Capture the cell that displays the provided text and extract its [X, Y] central coordinate. 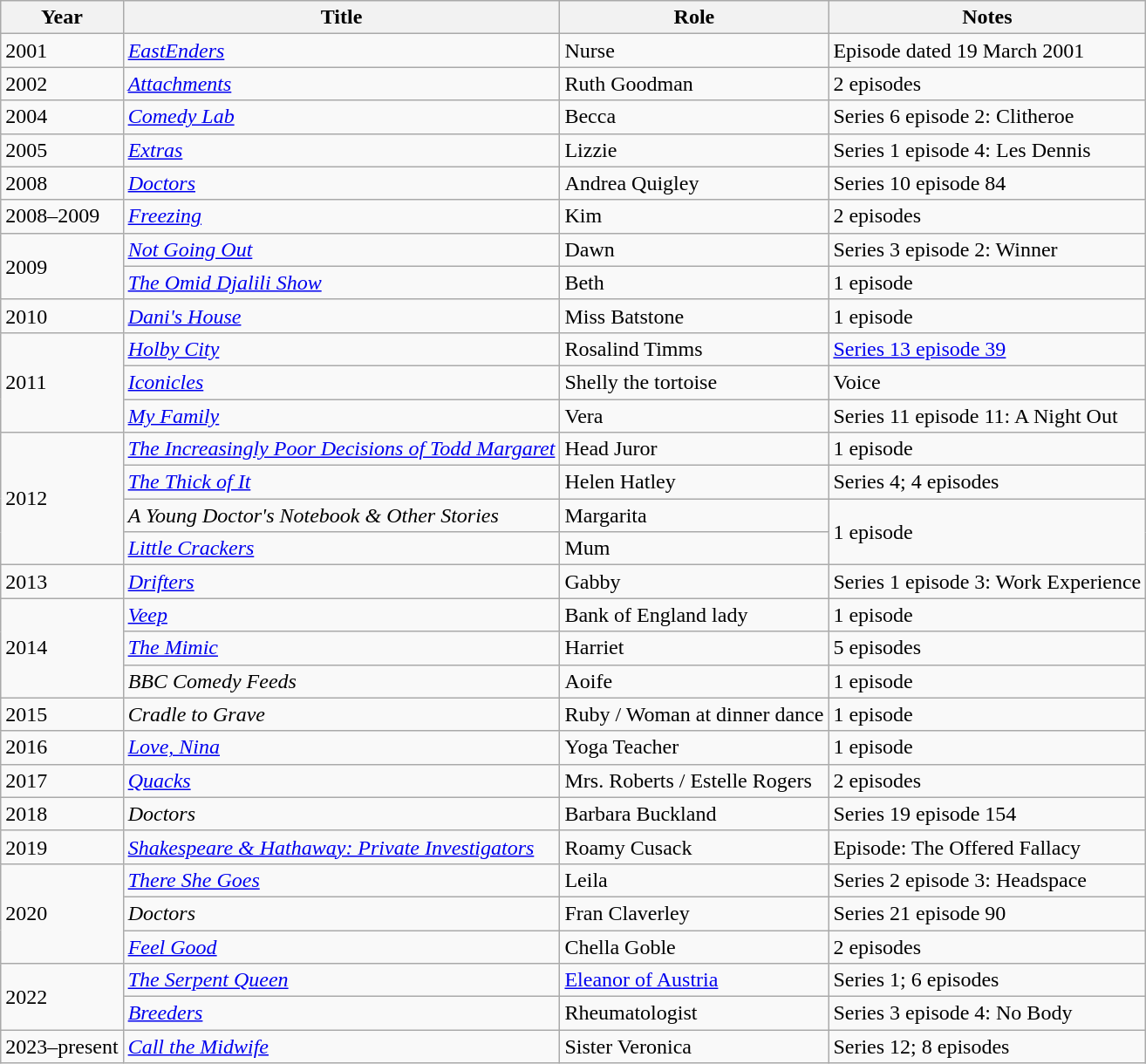
Beth [694, 283]
Year [62, 17]
2023–present [62, 1047]
Little Crackers [342, 549]
5 episodes [987, 648]
Eleanor of Austria [694, 980]
Series 11 episode 11: A Night Out [987, 416]
Series 1 episode 4: Les Dennis [987, 150]
The Serpent Queen [342, 980]
Breeders [342, 1013]
2018 [62, 814]
2015 [62, 714]
Leila [694, 880]
Notes [987, 17]
Freezing [342, 216]
Feel Good [342, 946]
Chella Goble [694, 946]
Fran Claverley [694, 913]
The Mimic [342, 648]
Barbara Buckland [694, 814]
Series 4; 4 episodes [987, 482]
Series 13 episode 39 [987, 349]
Gabby [694, 582]
Iconicles [342, 382]
2002 [62, 84]
Lizzie [694, 150]
Ruby / Woman at dinner dance [694, 714]
2008–2009 [62, 216]
Series 6 episode 2: Clitheroe [987, 117]
Series 3 episode 4: No Body [987, 1013]
2001 [62, 51]
Shelly the tortoise [694, 382]
Cradle to Grave [342, 714]
Series 3 episode 2: Winner [987, 249]
2013 [62, 582]
Episode: The Offered Fallacy [987, 847]
2010 [62, 316]
Rheumatologist [694, 1013]
2016 [62, 747]
Series 12; 8 episodes [987, 1047]
Attachments [342, 84]
Holby City [342, 349]
Call the Midwife [342, 1047]
Shakespeare & Hathaway: Private Investigators [342, 847]
Helen Hatley [694, 482]
2011 [62, 382]
Love, Nina [342, 747]
2004 [62, 117]
Dani's House [342, 316]
Dawn [694, 249]
2012 [62, 499]
Margarita [694, 515]
Mum [694, 549]
Yoga Teacher [694, 747]
Nurse [694, 51]
Kim [694, 216]
Quacks [342, 781]
Drifters [342, 582]
Series 2 episode 3: Headspace [987, 880]
Veep [342, 615]
2009 [62, 266]
Head Juror [694, 449]
Title [342, 17]
Extras [342, 150]
BBC Comedy Feeds [342, 681]
The Thick of It [342, 482]
Harriet [694, 648]
Not Going Out [342, 249]
2014 [62, 648]
2019 [62, 847]
EastEnders [342, 51]
2017 [62, 781]
2022 [62, 997]
A Young Doctor's Notebook & Other Stories [342, 515]
Miss Batstone [694, 316]
Mrs. Roberts / Estelle Rogers [694, 781]
My Family [342, 416]
Andrea Quigley [694, 183]
Bank of England lady [694, 615]
2008 [62, 183]
2020 [62, 913]
Series 1; 6 episodes [987, 980]
Series 10 episode 84 [987, 183]
Comedy Lab [342, 117]
Roamy Cusack [694, 847]
Sister Veronica [694, 1047]
2005 [62, 150]
Vera [694, 416]
Ruth Goodman [694, 84]
Voice [987, 382]
The Omid Djalili Show [342, 283]
Series 21 episode 90 [987, 913]
Episode dated 19 March 2001 [987, 51]
Aoife [694, 681]
Series 1 episode 3: Work Experience [987, 582]
Series 19 episode 154 [987, 814]
Becca [694, 117]
The Increasingly Poor Decisions of Todd Margaret [342, 449]
Rosalind Timms [694, 349]
Role [694, 17]
There She Goes [342, 880]
